For the text-containing cell, return its midpoint in (X, Y) coordinate format. 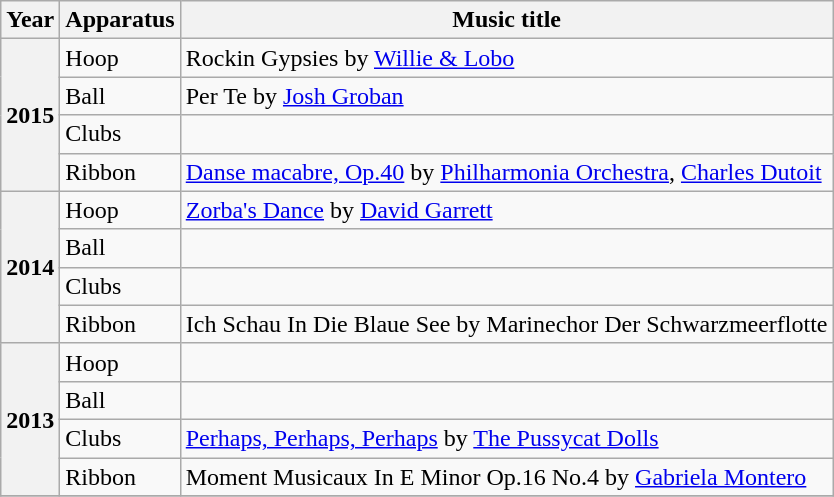
2014 (30, 267)
2013 (30, 419)
Music title (506, 20)
Zorba's Dance by David Garrett (506, 210)
Moment Musicaux In E Minor Op.16 No.4 by Gabriela Montero (506, 477)
Year (30, 20)
2015 (30, 115)
Ich Schau In Die Blaue See by Marinechor Der Schwarzmeerflotte (506, 324)
Rockin Gypsies by Willie & Lobo (506, 58)
Per Te by Josh Groban (506, 96)
Perhaps, Perhaps, Perhaps by The Pussycat Dolls (506, 438)
Danse macabre, Op.40 by Philharmonia Orchestra, Charles Dutoit (506, 172)
Apparatus (120, 20)
